From the cell containing the given text, extract its center point as [X, Y] coordinate. 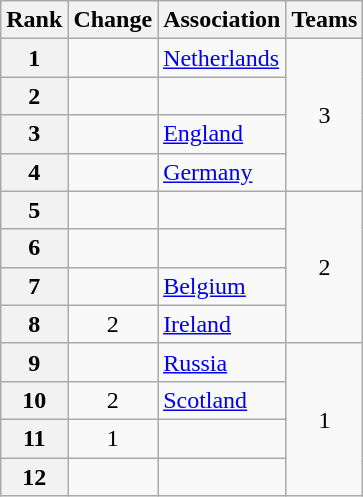
4 [34, 172]
8 [34, 324]
England [222, 134]
Belgium [222, 286]
Germany [222, 172]
Scotland [222, 400]
Rank [34, 20]
9 [34, 362]
10 [34, 400]
Netherlands [222, 58]
12 [34, 477]
7 [34, 286]
Russia [222, 362]
Change [113, 20]
Association [222, 20]
Ireland [222, 324]
11 [34, 438]
Teams [324, 20]
6 [34, 248]
5 [34, 210]
